Pinpoint the cell where the given text exists, returning its (x, y) midpoint coordinate. 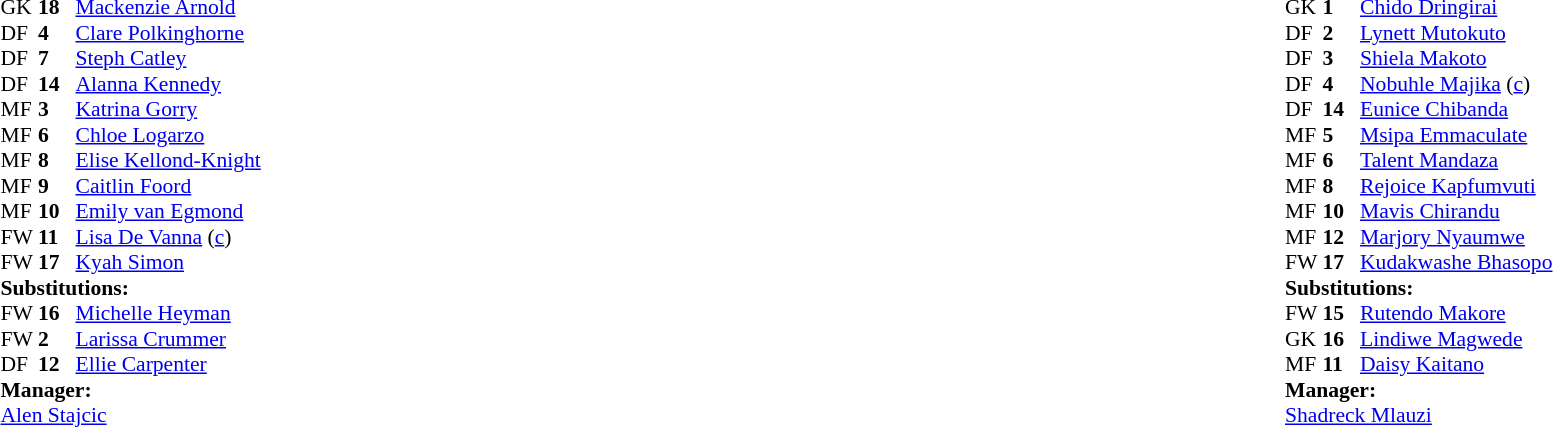
Steph Catley (168, 59)
Lindiwe Magwede (1456, 339)
Ellie Carpenter (168, 365)
GK (1304, 339)
Shiela Makoto (1456, 59)
Kyah Simon (168, 263)
Eunice Chibanda (1456, 109)
Elise Kellond-Knight (168, 161)
Msipa Emmaculate (1456, 135)
Chloe Logarzo (168, 135)
9 (57, 186)
Alanna Kennedy (168, 84)
Marjory Nyaumwe (1456, 237)
Rutendo Makore (1456, 313)
Talent Mandaza (1456, 161)
5 (1342, 135)
Michelle Heyman (168, 313)
Emily van Egmond (168, 211)
Mavis Chirandu (1456, 211)
Clare Polkinghorne (168, 33)
Caitlin Foord (168, 186)
Larissa Crummer (168, 339)
Kudakwashe Bhasopo (1456, 263)
7 (57, 59)
Rejoice Kapfumvuti (1456, 186)
Daisy Kaitano (1456, 365)
Lynett Mutokuto (1456, 33)
Lisa De Vanna (c) (168, 237)
Nobuhle Majika (c) (1456, 84)
15 (1342, 313)
Katrina Gorry (168, 109)
